From the cell containing the given text, extract its center point as [X, Y] coordinate. 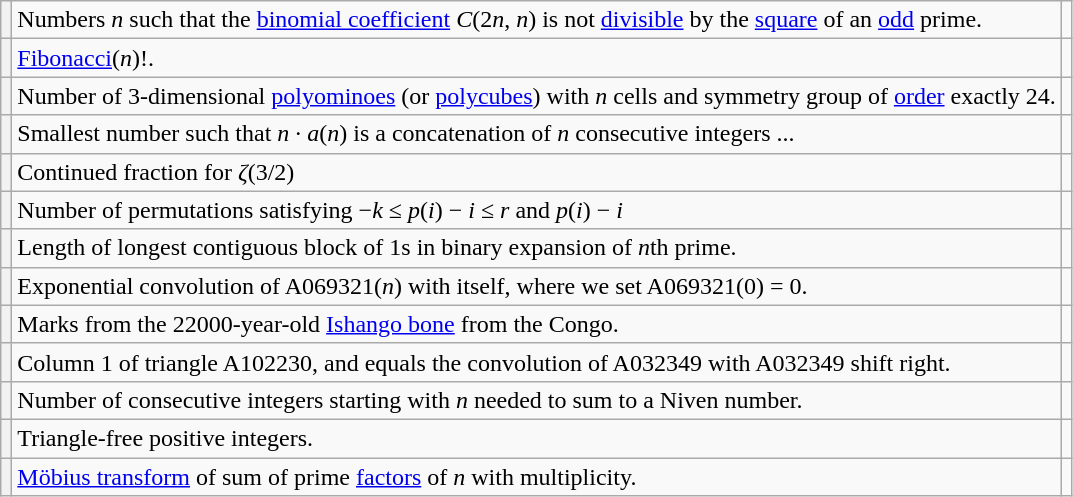
Numbers n such that the binomial coefficient C(2n, n) is not divisible by the square of an odd prime. [537, 20]
Continued fraction for ζ(3/2) [537, 172]
Marks from the 22000-year-old Ishango bone from the Congo. [537, 324]
Triangle-free positive integers. [537, 438]
Number of permutations satisfying −k ≤ p(i) − i ≤ r and p(i) − i [537, 210]
Length of longest contiguous block of 1s in binary expansion of nth prime. [537, 248]
Number of 3-dimensional polyominoes (or polycubes) with n cells and symmetry group of order exactly 24. [537, 96]
Möbius transform of sum of prime factors of n with multiplicity. [537, 477]
Exponential convolution of A069321(n) with itself, where we set A069321(0) = 0. [537, 286]
Smallest number such that n · a(n) is a concatenation of n consecutive integers ... [537, 134]
Number of consecutive integers starting with n needed to sum to a Niven number. [537, 400]
Fibonacci(n)!. [537, 58]
Column 1 of triangle A102230, and equals the convolution of A032349 with A032349 shift right. [537, 362]
